Find where the given text appears and provide that cell's center as (x, y) coordinate. 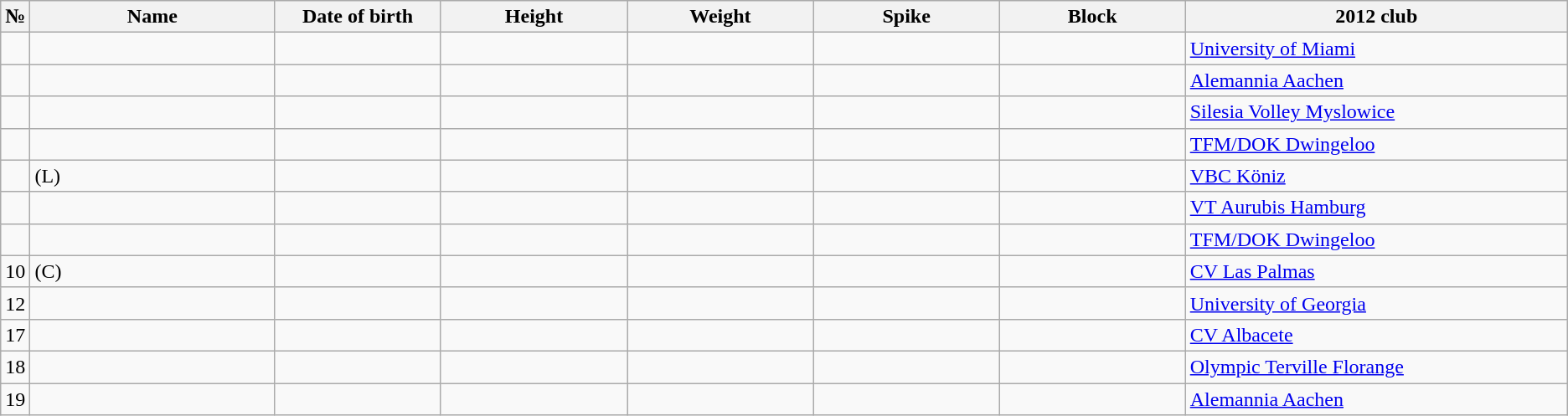
10 (15, 271)
Height (534, 17)
University of Georgia (1376, 303)
(L) (152, 176)
Spike (906, 17)
CV Las Palmas (1376, 271)
(C) (152, 271)
VT Aurubis Hamburg (1376, 208)
CV Albacete (1376, 335)
№ (15, 17)
Olympic Terville Florange (1376, 367)
18 (15, 367)
12 (15, 303)
Silesia Volley Myslowice (1376, 112)
VBC Köniz (1376, 176)
2012 club (1376, 17)
Date of birth (358, 17)
Block (1092, 17)
19 (15, 399)
Name (152, 17)
Weight (720, 17)
University of Miami (1376, 49)
17 (15, 335)
